From the cell containing the given text, extract its center point as [x, y] coordinate. 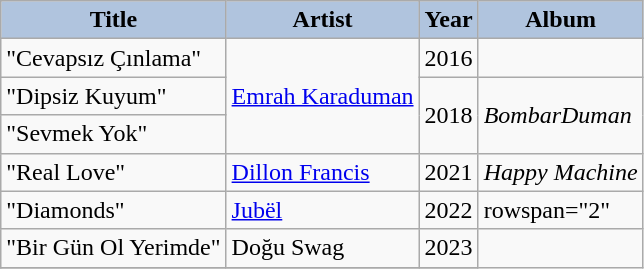
Happy Machine [560, 172]
Doğu Swag [322, 248]
"Sevmek Yok" [114, 134]
2018 [448, 115]
2016 [448, 58]
Artist [322, 20]
"Cevapsız Çınlama" [114, 58]
2023 [448, 248]
Title [114, 20]
"Diamonds" [114, 210]
Emrah Karaduman [322, 96]
2022 [448, 210]
"Bir Gün Ol Yerimde" [114, 248]
rowspan="2" [560, 210]
"Dipsiz Kuyum" [114, 96]
"Real Love" [114, 172]
Year [448, 20]
Jubël [322, 210]
Dillon Francis [322, 172]
Album [560, 20]
2021 [448, 172]
BombarDuman [560, 115]
